Return (x, y) of the center of cell containing provided text 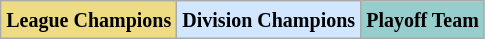
League Champions (89, 20)
Playoff Team (423, 20)
Division Champions (269, 20)
